Return (X, Y) of the center of cell containing provided text 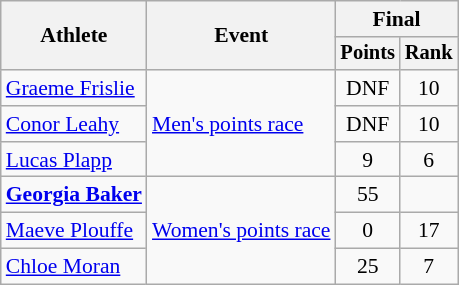
17 (429, 231)
6 (429, 160)
25 (368, 267)
0 (368, 231)
Chloe Moran (74, 267)
Maeve Plouffe (74, 231)
Rank (429, 54)
Women's points race (242, 230)
Final (397, 19)
55 (368, 195)
Lucas Plapp (74, 160)
Graeme Frislie (74, 88)
Athlete (74, 36)
7 (429, 267)
Men's points race (242, 124)
9 (368, 160)
Points (368, 54)
Event (242, 36)
Georgia Baker (74, 195)
Conor Leahy (74, 124)
